Provide the [X, Y] coordinate of the cell's center where the given text is located.  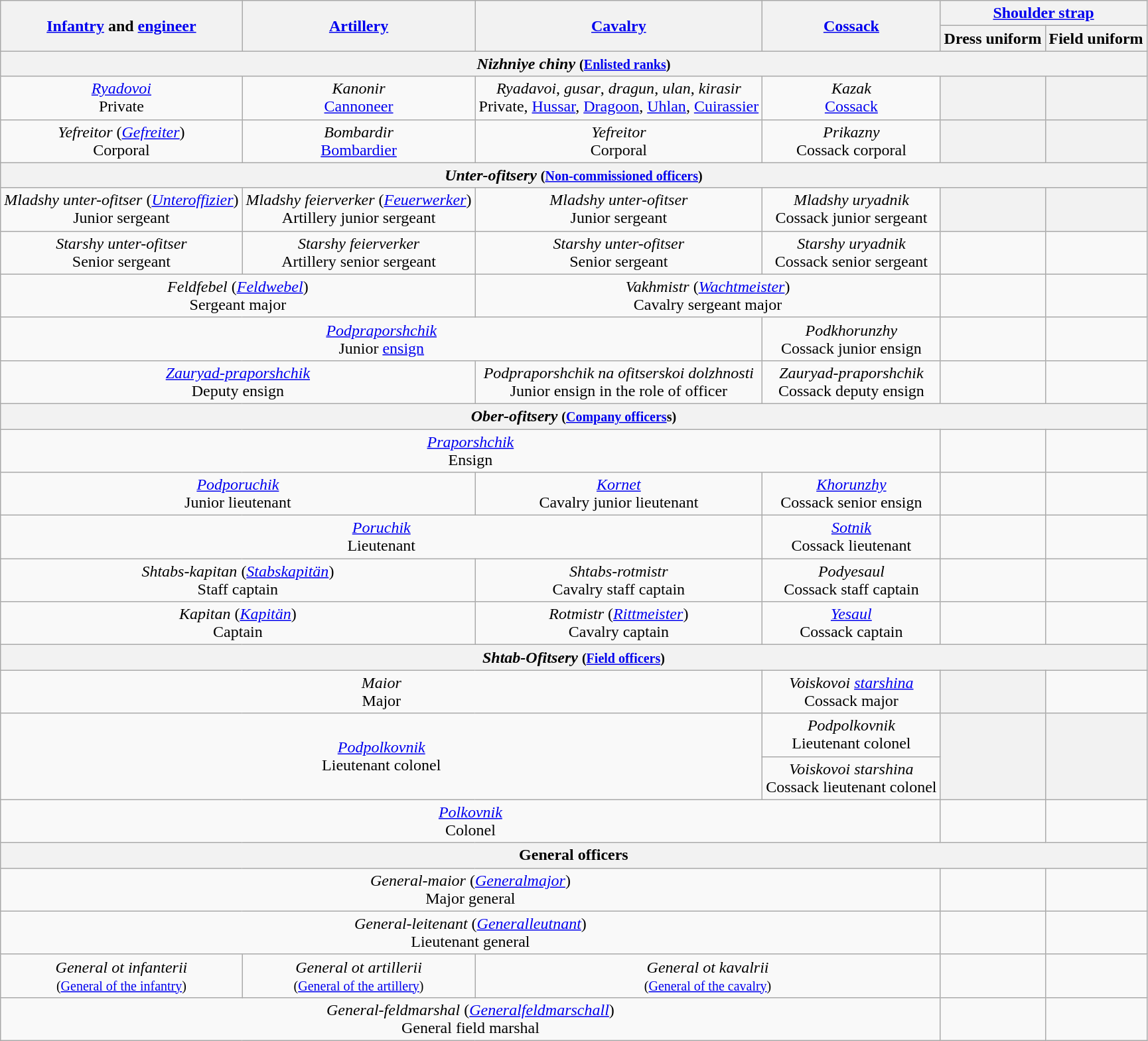
PodporuchikJunior lieutenant [238, 494]
General ot infanterii (General of the infantry) [121, 975]
Zauryad-praporshchikDeputy ensign [238, 382]
PodpraporshchikJunior ensign [382, 338]
Shtabs-kapitan (Stabskapitän)Staff captain [238, 580]
PraporshchikEnsign [470, 450]
SotnikCossack lieutenant [851, 537]
Starshy feierverkerArtillery senior sergeant [358, 252]
Cavalry [618, 26]
Vakhmistr (Wachtmeister)Cavalry sergeant major [707, 296]
General-maior (Generalmajor)Major general [470, 889]
Mladshy unter-ofitserJunior sergeant [618, 210]
Mladshy feierverker (Feuerwerker)Artillery junior sergeant [358, 210]
Unter-ofitsery (Non-commissioned officers) [573, 175]
Dress uniform [993, 38]
Khorunzhy Cossack senior ensign [851, 494]
Podpraporshchik na ofitserskoi dolzhnostiJunior ensign in the role of officer [618, 382]
General ot artillerii (General of the artillery) [358, 975]
MaiorMajor [382, 691]
Mladshy unter-ofitser (Unteroffizier)Junior sergeant [121, 210]
YefreitorCorporal [618, 141]
KornetCavalry junior lieutenant [618, 494]
Cossack [851, 26]
Ober-ofitsery (Company officerss) [573, 416]
Mladshy uryadnikCossack junior sergeant [851, 210]
General officers [573, 855]
Starshy uryadnikCossack senior sergeant [851, 252]
Artillery [358, 26]
YesaulCossack captain [851, 624]
Voiskovoi starshinaCossack major [851, 691]
Infantry and engineer [121, 26]
Shtab-Ofitsery (Field officers) [573, 658]
BombardirBombardier [358, 141]
Ryadavoi, gusar, dragun, ulan, kirasirPrivate, Hussar, Dragoon, Uhlan, Cuirassier [618, 98]
KazakCossack [851, 98]
Kapitan (Kapitän)Captain [238, 624]
PoruchikLieutenant [382, 537]
PodyesaulCossack staff captain [851, 580]
Nizhniye chiny (Enlisted ranks) [573, 64]
Shoulder strap [1043, 13]
Yefreitor (Gefreiter)Corporal [121, 141]
Shtabs-rotmistrCavalry staff captain [618, 580]
Field uniform [1096, 38]
PolkovnikColonel [470, 821]
Zauryad-praporshchikCossack deputy ensign [851, 382]
PrikaznyCossack corporal [851, 141]
General ot kavalrii (General of the cavalry) [707, 975]
Rotmistr (Rittmeister)Cavalry captain [618, 624]
General-leitenant (Generalleutnant)Lieutenant general [470, 933]
Voiskovoi starshinaCossack lieutenant colonel [851, 778]
PodkhorunzhyCossack junior ensign [851, 338]
General-feldmarshal (Generalfeldmarschall)General field marshal [470, 1019]
KanonirCannoneer [358, 98]
RyadovoiPrivate [121, 98]
Feldfebel (Feldwebel)Sergeant major [238, 296]
